Pinpoint the cell where the given text exists, returning its (x, y) midpoint coordinate. 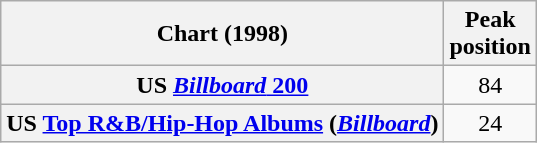
US Top R&B/Hip-Hop Albums (Billboard) (222, 123)
84 (490, 85)
Peak position (490, 34)
24 (490, 123)
Chart (1998) (222, 34)
US Billboard 200 (222, 85)
